Detect which cell encompasses the target text, then output its [X, Y] center coordinate. 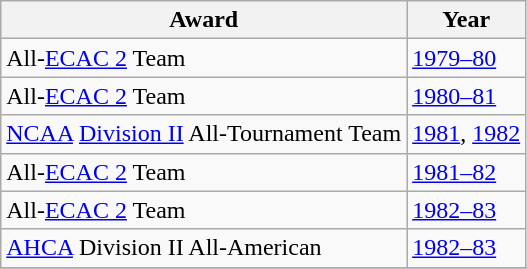
1981, 1982 [466, 134]
AHCA Division II All-American [204, 248]
NCAA Division II All-Tournament Team [204, 134]
Year [466, 20]
Award [204, 20]
1981–82 [466, 172]
1979–80 [466, 58]
1980–81 [466, 96]
